Provide the [x, y] coordinate of the cell's center where the given text is located.  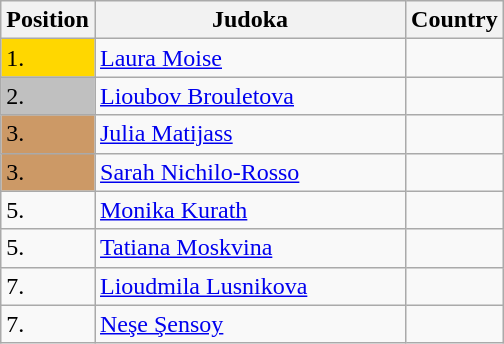
Lioudmila Lusnikova [250, 286]
Neşe Şensoy [250, 324]
1. [48, 58]
Judoka [250, 20]
Country [455, 20]
Sarah Nichilo-Rosso [250, 172]
Lioubov Brouletova [250, 96]
Laura Moise [250, 58]
Position [48, 20]
Monika Kurath [250, 210]
Tatiana Moskvina [250, 248]
Julia Matijass [250, 134]
2. [48, 96]
